Locate the cell with the specified text and output its (X, Y) center coordinate. 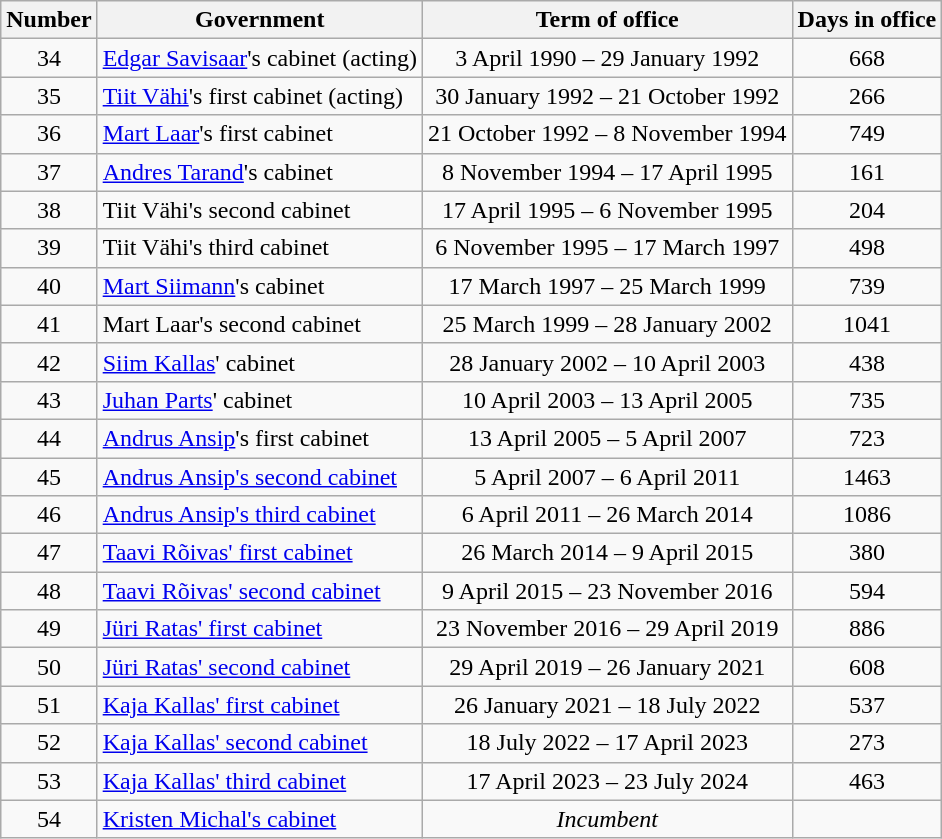
Siim Kallas' cabinet (260, 362)
17 March 1997 – 25 March 1999 (607, 286)
45 (49, 477)
43 (49, 400)
49 (49, 629)
Mart Siimann's cabinet (260, 286)
Mart Laar's second cabinet (260, 324)
26 March 2014 – 9 April 2015 (607, 553)
28 January 2002 – 10 April 2003 (607, 362)
6 April 2011 – 26 March 2014 (607, 515)
9 April 2015 – 23 November 2016 (607, 591)
47 (49, 553)
Kristen Michal's cabinet (260, 819)
41 (49, 324)
Jüri Ratas' first cabinet (260, 629)
Kaja Kallas' third cabinet (260, 781)
26 January 2021 – 18 July 2022 (607, 705)
13 April 2005 – 5 April 2007 (607, 438)
42 (49, 362)
52 (49, 743)
34 (49, 58)
10 April 2003 – 13 April 2005 (607, 400)
Tiit Vähi's third cabinet (260, 248)
Andrus Ansip's second cabinet (260, 477)
18 July 2022 – 17 April 2023 (607, 743)
608 (867, 667)
Taavi Rõivas' first cabinet (260, 553)
204 (867, 210)
380 (867, 553)
Kaja Kallas' first cabinet (260, 705)
Andrus Ansip's third cabinet (260, 515)
6 November 1995 – 17 March 1997 (607, 248)
21 October 1992 – 8 November 1994 (607, 134)
51 (49, 705)
Jüri Ratas' second cabinet (260, 667)
37 (49, 172)
25 March 1999 – 28 January 2002 (607, 324)
Days in office (867, 20)
735 (867, 400)
39 (49, 248)
29 April 2019 – 26 January 2021 (607, 667)
Number (49, 20)
36 (49, 134)
668 (867, 58)
17 April 2023 – 23 July 2024 (607, 781)
Tiit Vähi's first cabinet (acting) (260, 96)
35 (49, 96)
54 (49, 819)
Andrus Ansip's first cabinet (260, 438)
30 January 1992 – 21 October 1992 (607, 96)
1041 (867, 324)
537 (867, 705)
44 (49, 438)
1086 (867, 515)
48 (49, 591)
161 (867, 172)
Edgar Savisaar's cabinet (acting) (260, 58)
Tiit Vähi's second cabinet (260, 210)
498 (867, 248)
Juhan Parts' cabinet (260, 400)
40 (49, 286)
Incumbent (607, 819)
463 (867, 781)
886 (867, 629)
Term of office (607, 20)
Government (260, 20)
5 April 2007 – 6 April 2011 (607, 477)
17 April 1995 – 6 November 1995 (607, 210)
739 (867, 286)
Kaja Kallas' second cabinet (260, 743)
594 (867, 591)
Andres Tarand's cabinet (260, 172)
38 (49, 210)
8 November 1994 – 17 April 1995 (607, 172)
1463 (867, 477)
273 (867, 743)
50 (49, 667)
749 (867, 134)
46 (49, 515)
3 April 1990 – 29 January 1992 (607, 58)
266 (867, 96)
53 (49, 781)
Taavi Rõivas' second cabinet (260, 591)
438 (867, 362)
Mart Laar's first cabinet (260, 134)
23 November 2016 – 29 April 2019 (607, 629)
723 (867, 438)
